Find where the given text appears and provide that cell's center as (x, y) coordinate. 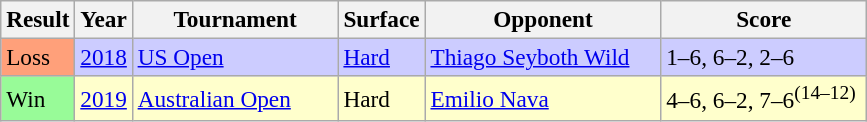
Result (38, 19)
Year (104, 19)
Loss (38, 57)
Australian Open (235, 98)
Emilio Nava (543, 98)
US Open (235, 57)
Score (764, 19)
Surface (382, 19)
Win (38, 98)
Thiago Seyboth Wild (543, 57)
Tournament (235, 19)
1–6, 6–2, 2–6 (764, 57)
Opponent (543, 19)
4–6, 6–2, 7–6(14–12) (764, 98)
2019 (104, 98)
2018 (104, 57)
